Identify which cell holds the provided text, then report its [x, y] central coordinate. 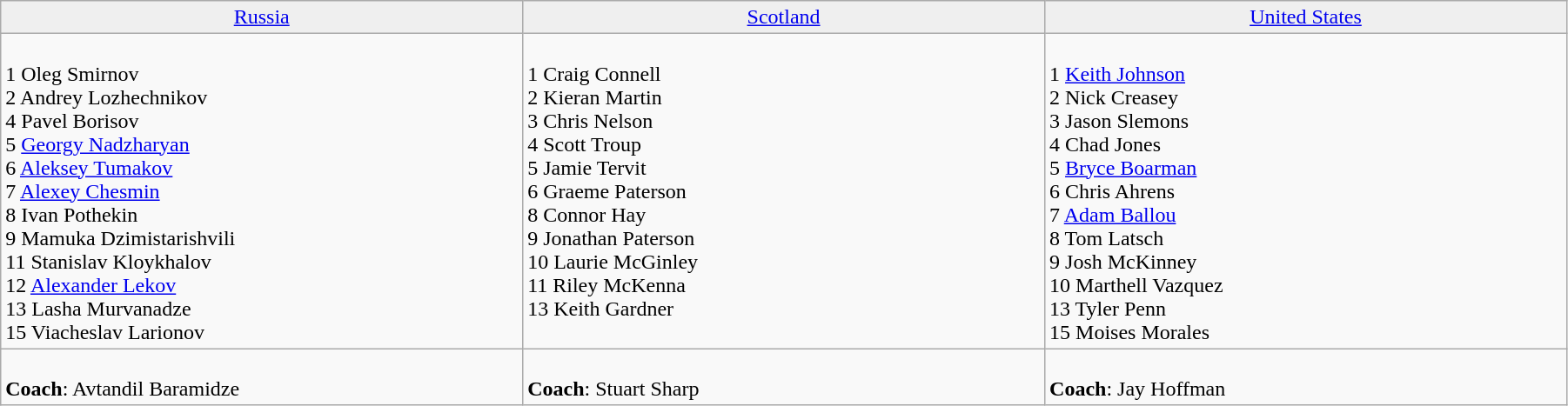
Russia [262, 17]
Coach: Avtandil Baramidze [262, 377]
United States [1306, 17]
Coach: Jay Hoffman [1306, 377]
Coach: Stuart Sharp [784, 377]
Scotland [784, 17]
